Capture the cell that displays the provided text and extract its (X, Y) central coordinate. 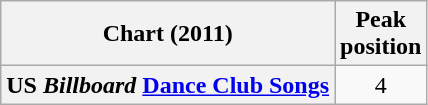
4 (381, 85)
Peakposition (381, 34)
US Billboard Dance Club Songs (168, 85)
Chart (2011) (168, 34)
